Locate the cell with the specified text and output its [X, Y] center coordinate. 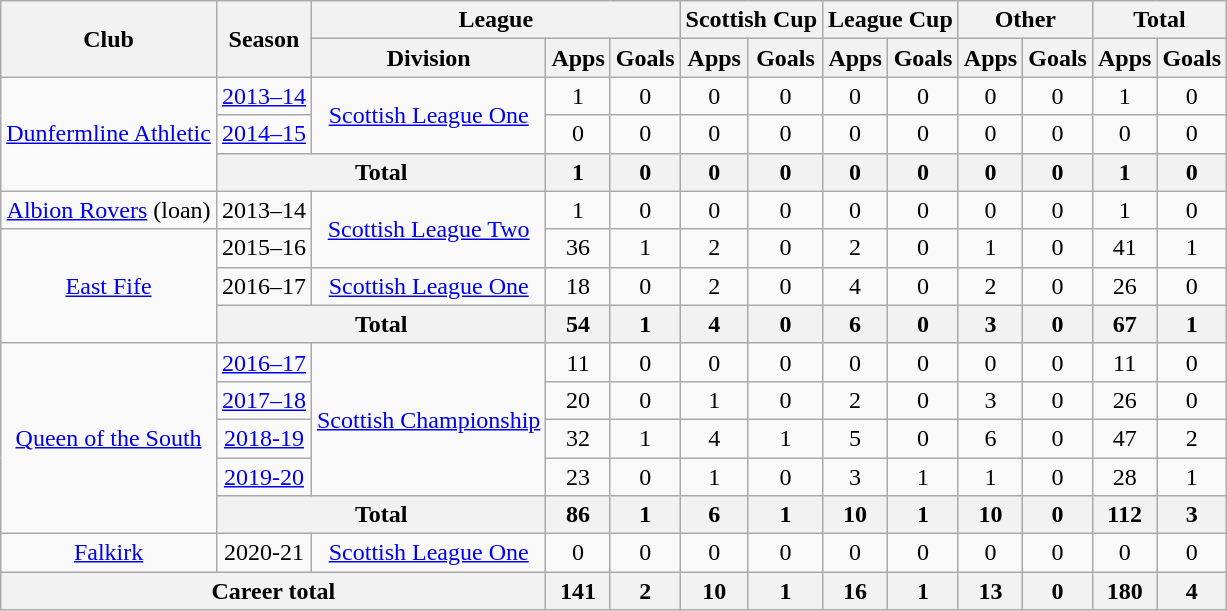
18 [578, 286]
28 [1124, 477]
32 [578, 438]
Scottish Cup [751, 20]
36 [578, 248]
20 [578, 400]
141 [578, 591]
League [496, 20]
Dunfermline Athletic [109, 134]
2014–15 [264, 134]
2018-19 [264, 438]
47 [1124, 438]
112 [1124, 515]
41 [1124, 248]
54 [578, 324]
86 [578, 515]
Club [109, 39]
Career total [274, 591]
2019-20 [264, 477]
16 [856, 591]
East Fife [109, 286]
5 [856, 438]
180 [1124, 591]
Division [428, 58]
2017–18 [264, 400]
League Cup [891, 20]
67 [1124, 324]
Queen of the South [109, 438]
Season [264, 39]
2015–16 [264, 248]
Albion Rovers (loan) [109, 210]
23 [578, 477]
13 [990, 591]
Falkirk [109, 553]
Other [1025, 20]
Scottish Championship [428, 419]
2020-21 [264, 553]
Scottish League Two [428, 229]
